Locate the cell with the specified text and output its (x, y) center coordinate. 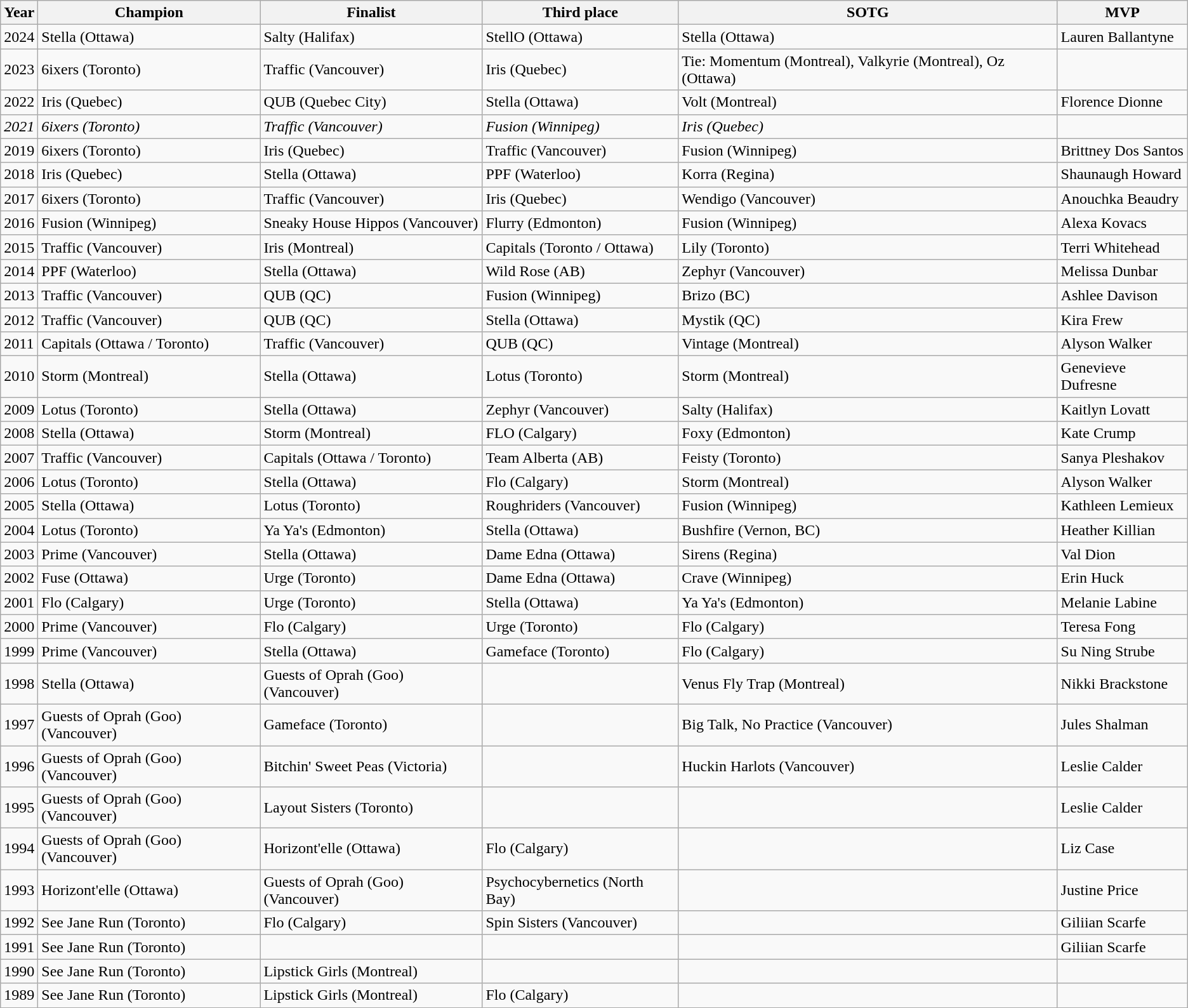
1997 (19, 725)
Melissa Dunbar (1122, 271)
Kaitlyn Lovatt (1122, 409)
1989 (19, 995)
1996 (19, 766)
Tie: Momentum (Montreal), Valkyrie (Montreal), Oz (Ottawa) (868, 70)
Genevieve Dufresne (1122, 377)
Su Ning Strube (1122, 651)
2000 (19, 627)
Feisty (Toronto) (868, 458)
2014 (19, 271)
Foxy (Edmonton) (868, 434)
2015 (19, 247)
2016 (19, 223)
Val Dion (1122, 554)
1993 (19, 890)
2018 (19, 175)
2001 (19, 602)
Spin Sisters (Vancouver) (580, 923)
Brizo (BC) (868, 295)
Justine Price (1122, 890)
Wendigo (Vancouver) (868, 199)
Shaunaugh Howard (1122, 175)
Brittney Dos Santos (1122, 150)
2003 (19, 554)
2007 (19, 458)
2023 (19, 70)
2010 (19, 377)
Sanya Pleshakov (1122, 458)
Team Alberta (AB) (580, 458)
2004 (19, 530)
Year (19, 13)
2011 (19, 344)
Korra (Regina) (868, 175)
Layout Sisters (Toronto) (371, 807)
Bushfire (Vernon, BC) (868, 530)
Vintage (Montreal) (868, 344)
Fuse (Ottawa) (149, 578)
Nikki Brackstone (1122, 683)
Terri Whitehead (1122, 247)
2009 (19, 409)
Kathleen Lemieux (1122, 506)
Crave (Winnipeg) (868, 578)
2005 (19, 506)
Bitchin' Sweet Peas (Victoria) (371, 766)
Jules Shalman (1122, 725)
Finalist (371, 13)
Psychocybernetics (North Bay) (580, 890)
Champion (149, 13)
2017 (19, 199)
Alexa Kovacs (1122, 223)
Venus Fly Trap (Montreal) (868, 683)
Capitals (Toronto / Ottawa) (580, 247)
Iris (Montreal) (371, 247)
Florence Dionne (1122, 102)
1999 (19, 651)
2012 (19, 319)
Heather Killian (1122, 530)
Third place (580, 13)
Mystik (QC) (868, 319)
FLO (Calgary) (580, 434)
1991 (19, 947)
Big Talk, No Practice (Vancouver) (868, 725)
SOTG (868, 13)
Kate Crump (1122, 434)
Huckin Harlots (Vancouver) (868, 766)
QUB (Quebec City) (371, 102)
2008 (19, 434)
MVP (1122, 13)
2019 (19, 150)
Sirens (Regina) (868, 554)
Liz Case (1122, 849)
Erin Huck (1122, 578)
Flurry (Edmonton) (580, 223)
Sneaky House Hippos (Vancouver) (371, 223)
Ashlee Davison (1122, 295)
StellO (Ottawa) (580, 37)
Wild Rose (AB) (580, 271)
2022 (19, 102)
Lauren Ballantyne (1122, 37)
2006 (19, 482)
2002 (19, 578)
Lily (Toronto) (868, 247)
1990 (19, 971)
2024 (19, 37)
2013 (19, 295)
Anouchka Beaudry (1122, 199)
Melanie Labine (1122, 602)
1994 (19, 849)
1992 (19, 923)
1995 (19, 807)
Volt (Montreal) (868, 102)
2021 (19, 126)
1998 (19, 683)
Teresa Fong (1122, 627)
Roughriders (Vancouver) (580, 506)
Kira Frew (1122, 319)
